Scan for the cell matching the given text and deliver its [x, y] coordinate at center. 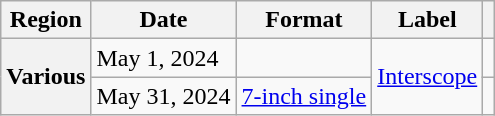
Region [46, 20]
May 31, 2024 [164, 96]
Label [428, 20]
Interscope [428, 77]
Various [46, 77]
Date [164, 20]
May 1, 2024 [164, 58]
7-inch single [304, 96]
Format [304, 20]
